Capture the cell that displays the provided text and extract its (x, y) central coordinate. 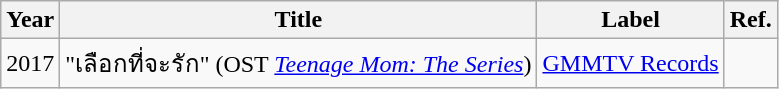
Title (298, 20)
Label (630, 20)
2017 (30, 64)
Year (30, 20)
GMMTV Records (630, 64)
"เลือกที่จะรัก" (OST Teenage Mom: The Series) (298, 64)
Ref. (750, 20)
